Locate the cell with the specified text and output its (x, y) center coordinate. 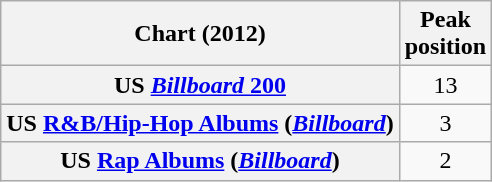
US Rap Albums (Billboard) (200, 161)
3 (445, 123)
2 (445, 161)
Chart (2012) (200, 34)
Peakposition (445, 34)
US Billboard 200 (200, 85)
US R&B/Hip-Hop Albums (Billboard) (200, 123)
13 (445, 85)
